Return the [X, Y] coordinate for the center point of the cell that contains the specified text.  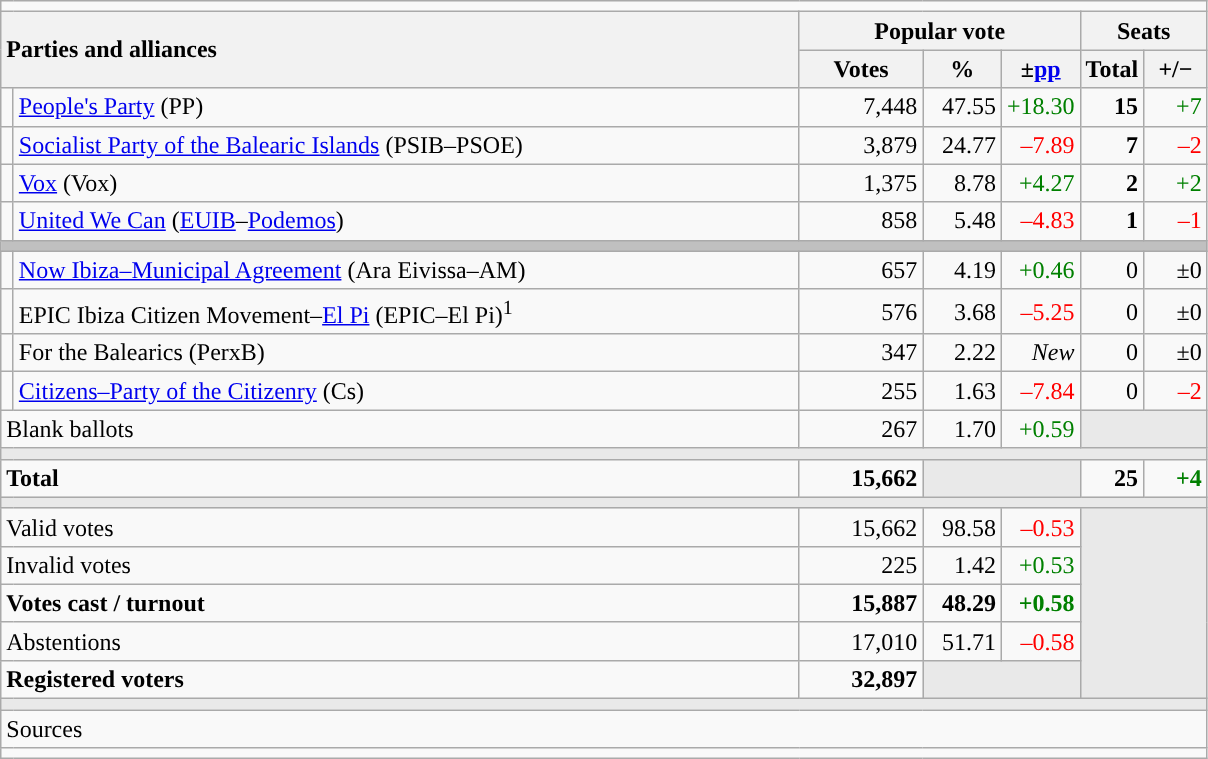
Registered voters [400, 679]
Abstentions [400, 641]
225 [861, 565]
Now Ibiza–Municipal Agreement (Ara Eivissa–AM) [406, 270]
Citizens–Party of the Citizenry (Cs) [406, 391]
8.78 [962, 183]
7,448 [861, 107]
United We Can (EUIB–Podemos) [406, 221]
+0.53 [1040, 565]
51.71 [962, 641]
5.48 [962, 221]
98.58 [962, 527]
347 [861, 353]
+/− [1176, 69]
267 [861, 429]
Valid votes [400, 527]
1,375 [861, 183]
+18.30 [1040, 107]
Vox (Vox) [406, 183]
17,010 [861, 641]
Sources [604, 729]
+0.46 [1040, 270]
24.77 [962, 145]
Blank ballots [400, 429]
+4.27 [1040, 183]
+2 [1176, 183]
2.22 [962, 353]
255 [861, 391]
Votes cast / turnout [400, 603]
1 [1112, 221]
–0.58 [1040, 641]
% [962, 69]
Votes [861, 69]
657 [861, 270]
2 [1112, 183]
3,879 [861, 145]
For the Balearics (PerxB) [406, 353]
3.68 [962, 312]
–4.83 [1040, 221]
47.55 [962, 107]
25 [1112, 478]
Popular vote [940, 31]
EPIC Ibiza Citizen Movement–El Pi (EPIC–El Pi)1 [406, 312]
1.42 [962, 565]
Parties and alliances [400, 50]
1.63 [962, 391]
48.29 [962, 603]
858 [861, 221]
±pp [1040, 69]
–1 [1176, 221]
+0.59 [1040, 429]
People's Party (PP) [406, 107]
Seats [1144, 31]
–7.89 [1040, 145]
Invalid votes [400, 565]
32,897 [861, 679]
15 [1112, 107]
–7.84 [1040, 391]
Socialist Party of the Balearic Islands (PSIB–PSOE) [406, 145]
576 [861, 312]
+0.58 [1040, 603]
1.70 [962, 429]
–5.25 [1040, 312]
7 [1112, 145]
15,887 [861, 603]
New [1040, 353]
–0.53 [1040, 527]
+7 [1176, 107]
+4 [1176, 478]
4.19 [962, 270]
